Output the [X, Y] coordinate of the center of the cell containing the given text.  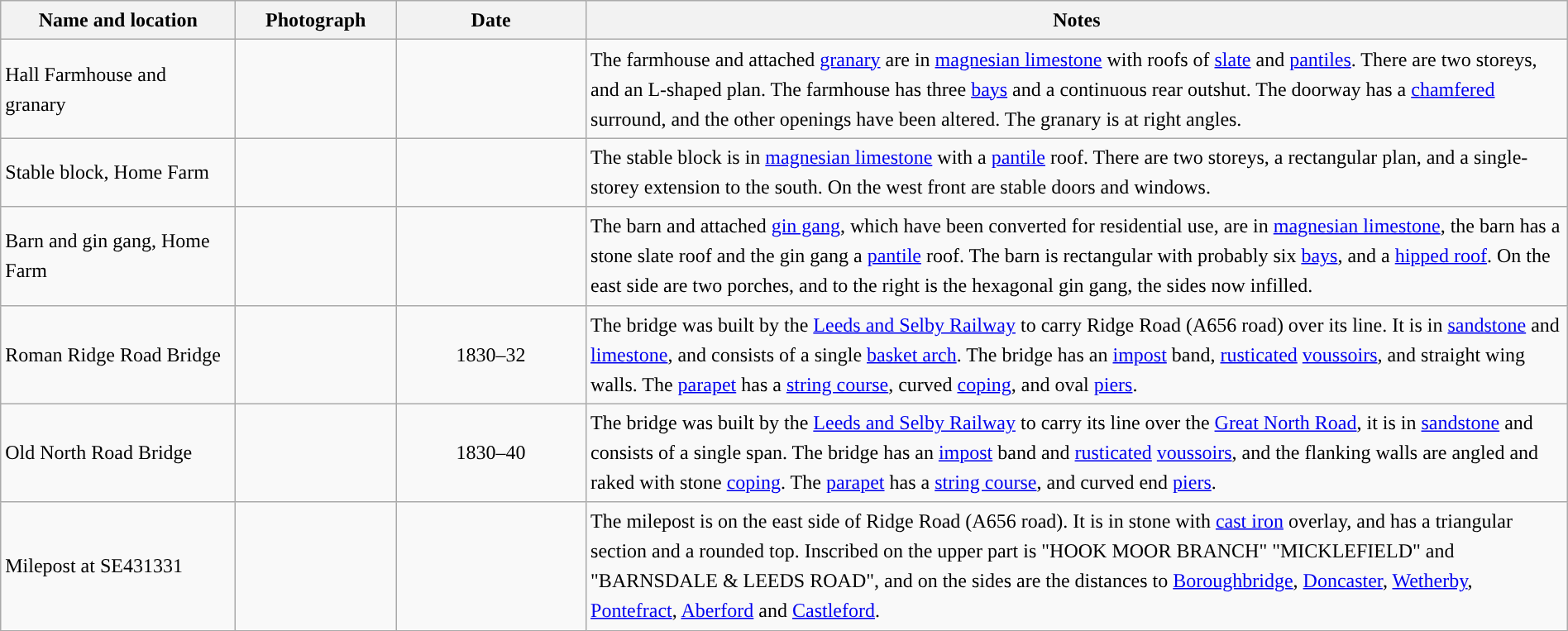
Milepost at SE431331 [118, 566]
Old North Road Bridge [118, 453]
Hall Farmhouse and granary [118, 89]
Notes [1077, 20]
1830–32 [491, 354]
Photograph [316, 20]
Stable block, Home Farm [118, 172]
Date [491, 20]
Roman Ridge Road Bridge [118, 354]
Barn and gin gang, Home Farm [118, 256]
Name and location [118, 20]
1830–40 [491, 453]
